From the cell containing the given text, extract its center point as [X, Y] coordinate. 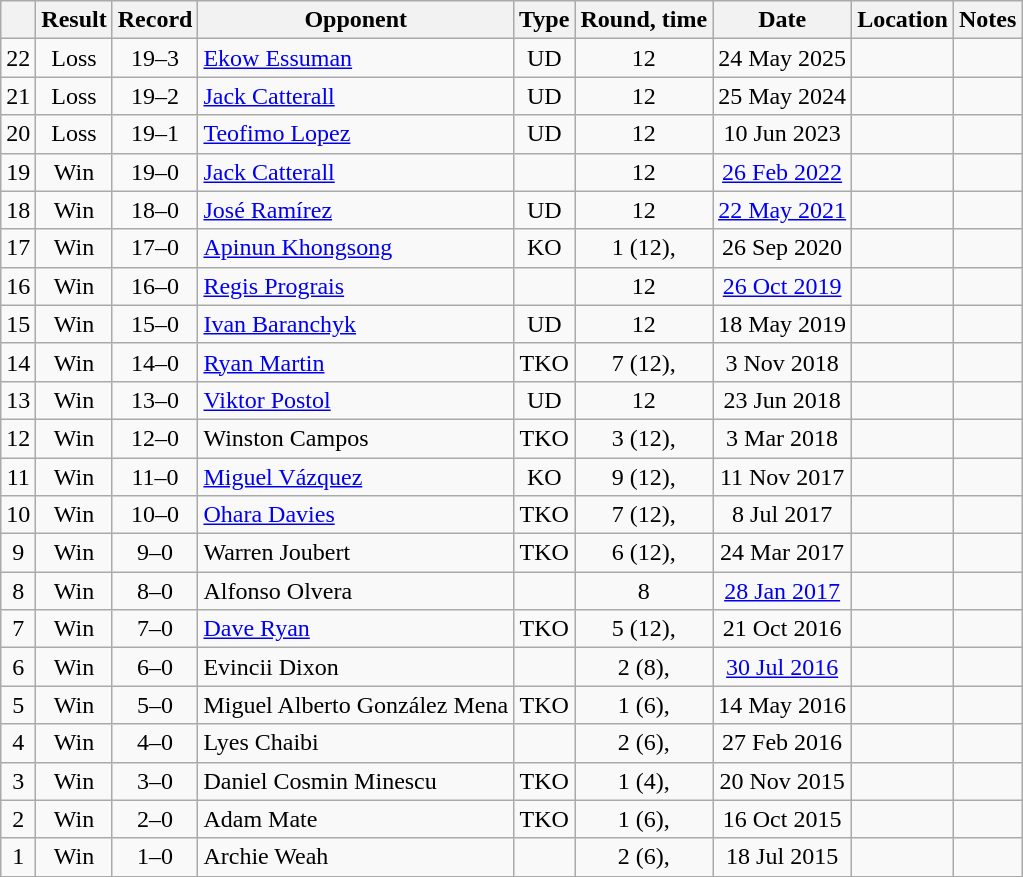
Round, time [644, 20]
17 [18, 248]
7 [18, 629]
Viktor Postol [356, 400]
7–0 [155, 629]
19 [18, 172]
1 [18, 857]
Lyes Chaibi [356, 743]
10–0 [155, 515]
2–0 [155, 819]
18–0 [155, 210]
Notes [987, 20]
10 Jun 2023 [782, 134]
5 (12), [644, 629]
Miguel Vázquez [356, 477]
5–0 [155, 705]
27 Feb 2016 [782, 743]
23 Jun 2018 [782, 400]
30 Jul 2016 [782, 667]
6 [18, 667]
24 May 2025 [782, 58]
1 (12), [644, 248]
12–0 [155, 438]
4 [18, 743]
21 Oct 2016 [782, 629]
Adam Mate [356, 819]
Ivan Baranchyk [356, 324]
Miguel Alberto González Mena [356, 705]
Location [903, 20]
9 [18, 553]
3 [18, 781]
Ohara Davies [356, 515]
24 Mar 2017 [782, 553]
21 [18, 96]
19–2 [155, 96]
1–0 [155, 857]
14 May 2016 [782, 705]
3–0 [155, 781]
16 [18, 286]
9 (12), [644, 477]
26 Oct 2019 [782, 286]
Opponent [356, 20]
26 Feb 2022 [782, 172]
4–0 [155, 743]
16 Oct 2015 [782, 819]
19–0 [155, 172]
6–0 [155, 667]
18 Jul 2015 [782, 857]
Ekow Essuman [356, 58]
Date [782, 20]
22 May 2021 [782, 210]
20 Nov 2015 [782, 781]
25 May 2024 [782, 96]
10 [18, 515]
11 [18, 477]
28 Jan 2017 [782, 591]
19–3 [155, 58]
11–0 [155, 477]
Type [544, 20]
José Ramírez [356, 210]
19–1 [155, 134]
9–0 [155, 553]
Daniel Cosmin Minescu [356, 781]
18 May 2019 [782, 324]
Warren Joubert [356, 553]
Regis Prograis [356, 286]
Evincii Dixon [356, 667]
16–0 [155, 286]
Archie Weah [356, 857]
Apinun Khongsong [356, 248]
13–0 [155, 400]
5 [18, 705]
Teofimo Lopez [356, 134]
17–0 [155, 248]
20 [18, 134]
8–0 [155, 591]
8 Jul 2017 [782, 515]
14–0 [155, 362]
2 (8), [644, 667]
6 (12), [644, 553]
Alfonso Olvera [356, 591]
3 Mar 2018 [782, 438]
22 [18, 58]
18 [18, 210]
14 [18, 362]
Winston Campos [356, 438]
1 (4), [644, 781]
Dave Ryan [356, 629]
Ryan Martin [356, 362]
2 [18, 819]
3 (12), [644, 438]
15 [18, 324]
26 Sep 2020 [782, 248]
13 [18, 400]
3 Nov 2018 [782, 362]
Record [155, 20]
Result [74, 20]
15–0 [155, 324]
11 Nov 2017 [782, 477]
